Determine the (x, y) coordinate at the center of the cell enclosing the given text.  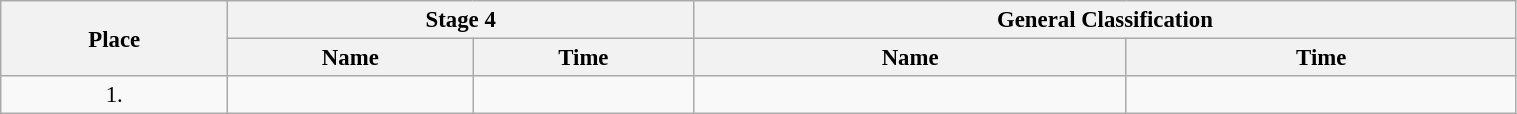
General Classification (1105, 20)
Stage 4 (461, 20)
Place (114, 38)
1. (114, 95)
